Identify which cell holds the provided text, then report its [X, Y] central coordinate. 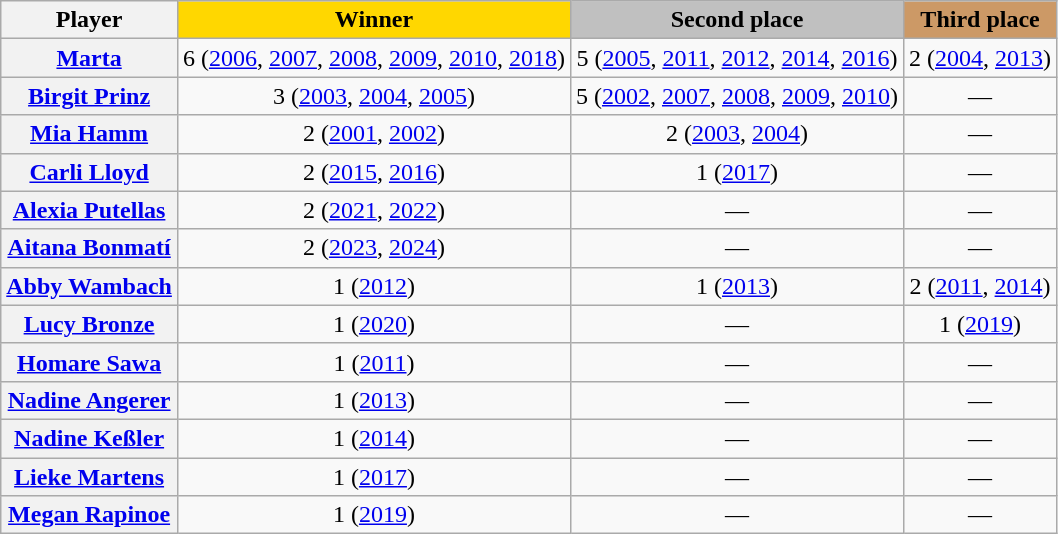
Alexia Putellas [90, 210]
2 (2023, 2024) [374, 248]
5 (2002, 2007, 2008, 2009, 2010) [736, 96]
Winner [374, 20]
1 (2011) [374, 362]
Megan Rapinoe [90, 515]
2 (2015, 2016) [374, 172]
2 (2003, 2004) [736, 134]
2 (2004, 2013) [980, 58]
Mia Hamm [90, 134]
Carli Lloyd [90, 172]
Lucy Bronze [90, 324]
Second place [736, 20]
Third place [980, 20]
Marta [90, 58]
5 (2005, 2011, 2012, 2014, 2016) [736, 58]
Birgit Prinz [90, 96]
1 (2014) [374, 438]
Lieke Martens [90, 477]
2 (2021, 2022) [374, 210]
Aitana Bonmatí [90, 248]
Abby Wambach [90, 286]
1 (2012) [374, 286]
Homare Sawa [90, 362]
1 (2020) [374, 324]
3 (2003, 2004, 2005) [374, 96]
6 (2006, 2007, 2008, 2009, 2010, 2018) [374, 58]
Nadine Keßler [90, 438]
2 (2001, 2002) [374, 134]
2 (2011, 2014) [980, 286]
Player [90, 20]
Nadine Angerer [90, 400]
